Locate the cell with the specified text and output its (X, Y) center coordinate. 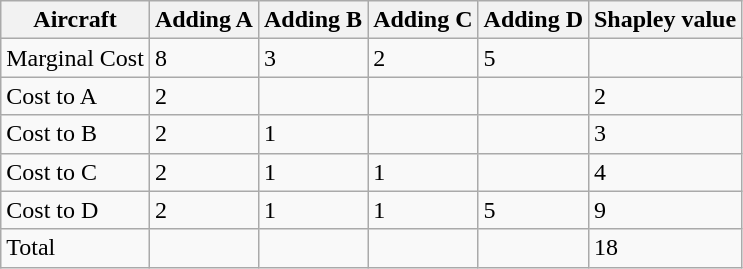
Cost to A (76, 96)
Adding B (312, 20)
Shapley value (664, 20)
Marginal Cost (76, 58)
Cost to D (76, 210)
Adding A (204, 20)
Cost to B (76, 134)
Cost to C (76, 172)
9 (664, 210)
18 (664, 248)
8 (204, 58)
Aircraft (76, 20)
Total (76, 248)
4 (664, 172)
Adding C (423, 20)
Adding D (533, 20)
